From the cell containing the given text, extract its center point as [X, Y] coordinate. 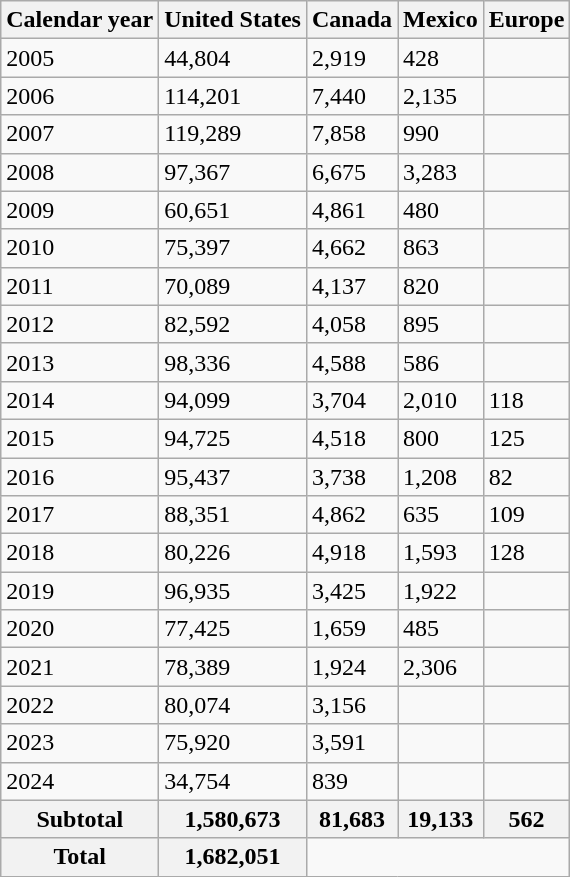
Canada [352, 20]
80,226 [233, 553]
2018 [80, 553]
96,935 [233, 591]
70,089 [233, 286]
82,592 [233, 324]
3,425 [352, 591]
3,156 [352, 705]
7,858 [352, 134]
4,861 [352, 210]
128 [526, 553]
1,922 [441, 591]
4,918 [352, 553]
2017 [80, 515]
Calendar year [80, 20]
3,283 [441, 172]
2013 [80, 362]
80,074 [233, 705]
635 [441, 515]
82 [526, 477]
1,208 [441, 477]
60,651 [233, 210]
1,682,051 [233, 857]
2022 [80, 705]
863 [441, 248]
1,924 [352, 667]
118 [526, 400]
95,437 [233, 477]
2023 [80, 743]
75,397 [233, 248]
4,518 [352, 438]
88,351 [233, 515]
428 [441, 58]
1,659 [352, 629]
Subtotal [80, 819]
2008 [80, 172]
895 [441, 324]
2024 [80, 781]
2009 [80, 210]
119,289 [233, 134]
114,201 [233, 96]
94,725 [233, 438]
34,754 [233, 781]
77,425 [233, 629]
Mexico [441, 20]
97,367 [233, 172]
4,588 [352, 362]
2,010 [441, 400]
44,804 [233, 58]
2012 [80, 324]
109 [526, 515]
2019 [80, 591]
1,593 [441, 553]
2,919 [352, 58]
800 [441, 438]
2005 [80, 58]
125 [526, 438]
562 [526, 819]
1,580,673 [233, 819]
820 [441, 286]
4,058 [352, 324]
2015 [80, 438]
2010 [80, 248]
2,135 [441, 96]
2,306 [441, 667]
Total [80, 857]
2016 [80, 477]
586 [441, 362]
2011 [80, 286]
2021 [80, 667]
839 [352, 781]
480 [441, 210]
3,738 [352, 477]
3,704 [352, 400]
485 [441, 629]
7,440 [352, 96]
2020 [80, 629]
2014 [80, 400]
Europe [526, 20]
19,133 [441, 819]
990 [441, 134]
4,137 [352, 286]
3,591 [352, 743]
98,336 [233, 362]
78,389 [233, 667]
United States [233, 20]
4,662 [352, 248]
94,099 [233, 400]
2006 [80, 96]
2007 [80, 134]
6,675 [352, 172]
75,920 [233, 743]
81,683 [352, 819]
4,862 [352, 515]
